Output the [x, y] coordinate of the center of the cell containing the given text.  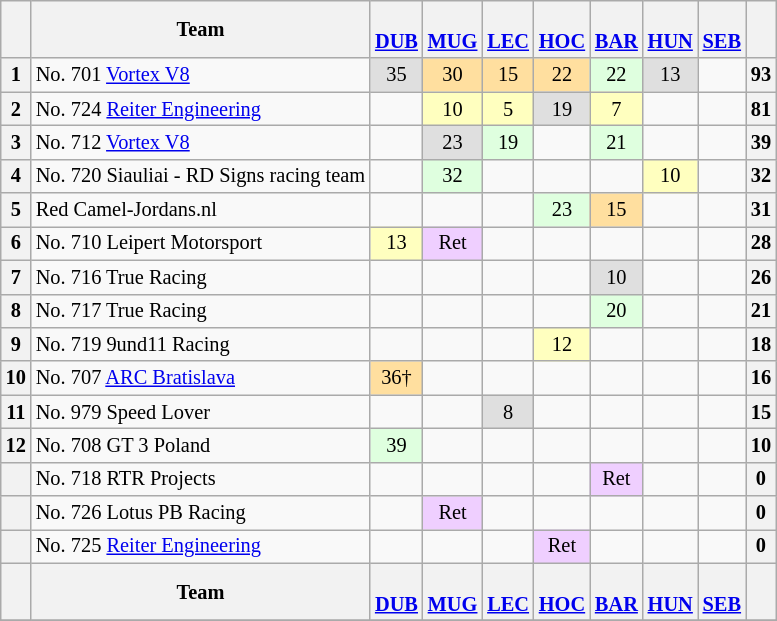
No. 979 Speed Lover [200, 412]
No. 718 RTR Projects [200, 479]
No. 724 Reiter Engineering [200, 109]
No. 726 Lotus PB Racing [200, 513]
26 [761, 277]
20 [616, 311]
Red Camel-Jordans.nl [200, 210]
18 [761, 344]
31 [761, 210]
No. 710 Leipert Motorsport [200, 243]
2 [16, 109]
9 [16, 344]
No. 716 True Racing [200, 277]
35 [396, 75]
No. 701 Vortex V8 [200, 75]
93 [761, 75]
No. 719 9und11 Racing [200, 344]
16 [761, 378]
11 [16, 412]
4 [16, 176]
30 [453, 75]
81 [761, 109]
No. 707 ARC Bratislava [200, 378]
No. 720 Siauliai - RD Signs racing team [200, 176]
No. 712 Vortex V8 [200, 142]
6 [16, 243]
No. 708 GT 3 Poland [200, 445]
28 [761, 243]
3 [16, 142]
No. 717 True Racing [200, 311]
No. 725 Reiter Engineering [200, 546]
36† [396, 378]
1 [16, 75]
